Extract the [x, y] coordinate from the center of the cell holding the provided text.  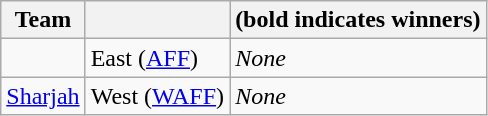
(bold indicates winners) [358, 20]
East (AFF) [157, 58]
Team [43, 20]
West (WAFF) [157, 96]
Sharjah [43, 96]
